Search for the cell housing the specified text and yield its (X, Y) center coordinate. 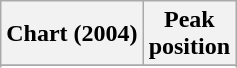
Chart (2004) (72, 34)
Peakposition (189, 34)
